Scan for the cell matching the given text and deliver its [x, y] coordinate at center. 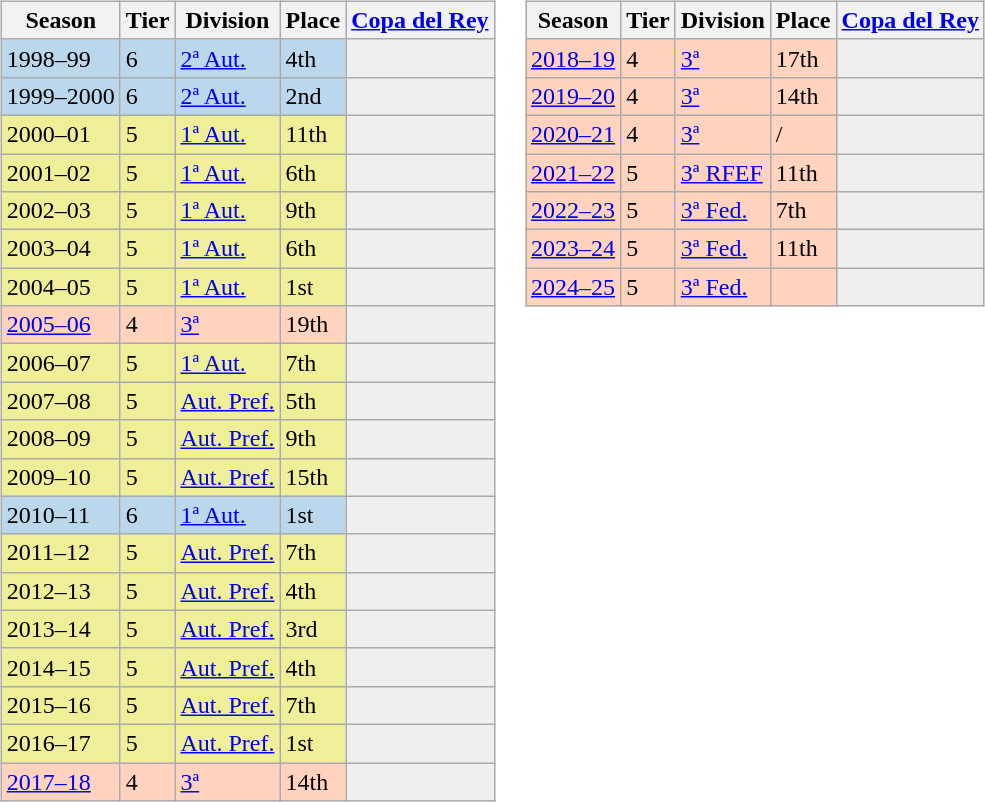
2nd [313, 96]
1998–99 [60, 58]
3rd [313, 629]
2020–21 [574, 134]
2019–20 [574, 96]
2009–10 [60, 477]
2010–11 [60, 515]
19th [313, 325]
1999–2000 [60, 96]
2023–24 [574, 249]
2007–08 [60, 401]
5th [313, 401]
2018–19 [574, 58]
2014–15 [60, 667]
2004–05 [60, 287]
2024–25 [574, 287]
2008–09 [60, 439]
2005–06 [60, 325]
2003–04 [60, 249]
2002–03 [60, 211]
15th [313, 477]
2012–13 [60, 591]
2021–22 [574, 173]
2000–01 [60, 134]
2001–02 [60, 173]
2015–16 [60, 705]
2013–14 [60, 629]
2016–17 [60, 743]
2017–18 [60, 781]
2011–12 [60, 553]
3ª RFEF [722, 173]
17th [803, 58]
2022–23 [574, 211]
/ [803, 134]
2006–07 [60, 363]
